Scan for the cell matching the given text and deliver its [X, Y] coordinate at center. 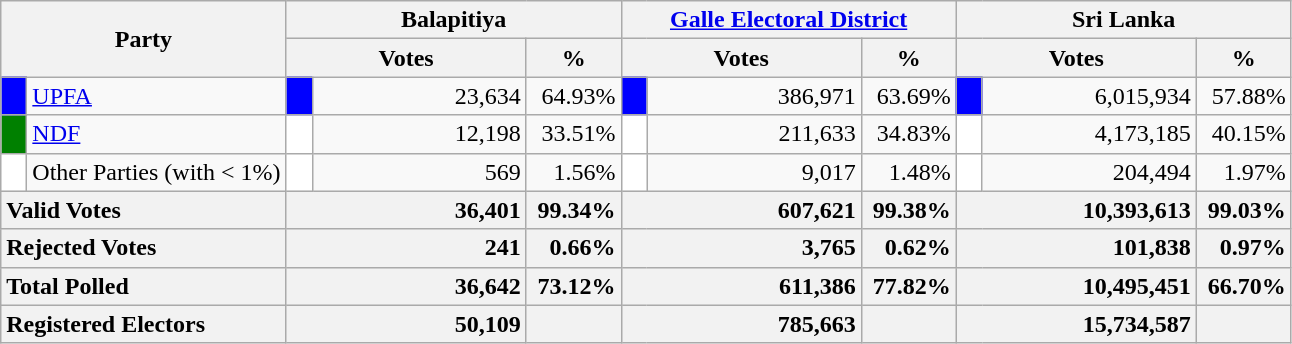
Balapitiya [454, 20]
0.97% [1244, 248]
Valid Votes [144, 210]
10,495,451 [1076, 286]
63.69% [908, 96]
211,633 [754, 134]
101,838 [1076, 248]
Rejected Votes [144, 248]
1.56% [574, 172]
UPFA [156, 96]
57.88% [1244, 96]
40.15% [1244, 134]
64.93% [574, 96]
4,173,185 [1089, 134]
241 [406, 248]
15,734,587 [1076, 324]
99.03% [1244, 210]
1.48% [908, 172]
33.51% [574, 134]
0.62% [908, 248]
73.12% [574, 286]
10,393,613 [1076, 210]
12,198 [419, 134]
1.97% [1244, 172]
66.70% [1244, 286]
36,642 [406, 286]
204,494 [1089, 172]
607,621 [741, 210]
569 [419, 172]
3,765 [741, 248]
Party [144, 39]
Registered Electors [144, 324]
Other Parties (with < 1%) [156, 172]
23,634 [419, 96]
Sri Lanka [1124, 20]
50,109 [406, 324]
9,017 [754, 172]
386,971 [754, 96]
Total Polled [144, 286]
NDF [156, 134]
77.82% [908, 286]
34.83% [908, 134]
785,663 [741, 324]
611,386 [741, 286]
Galle Electoral District [788, 20]
6,015,934 [1089, 96]
36,401 [406, 210]
99.38% [908, 210]
99.34% [574, 210]
0.66% [574, 248]
